Capture the cell that displays the provided text and extract its (X, Y) central coordinate. 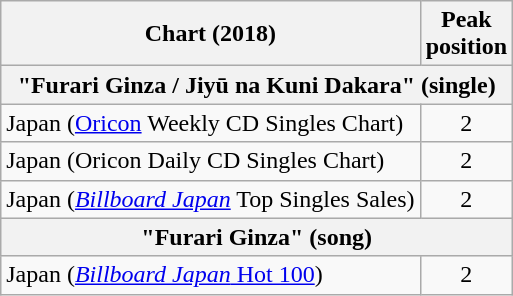
Japan (Oricon Daily CD Singles Chart) (210, 161)
"Furari Ginza" (song) (257, 237)
Japan (Oricon Weekly CD Singles Chart) (210, 123)
"Furari Ginza / Jiyū na Kuni Dakara" (single) (257, 85)
Chart (2018) (210, 34)
Peakposition (466, 34)
Japan (Billboard Japan Top Singles Sales) (210, 199)
Japan (Billboard Japan Hot 100) (210, 275)
